Pinpoint the cell where the given text exists, returning its [x, y] midpoint coordinate. 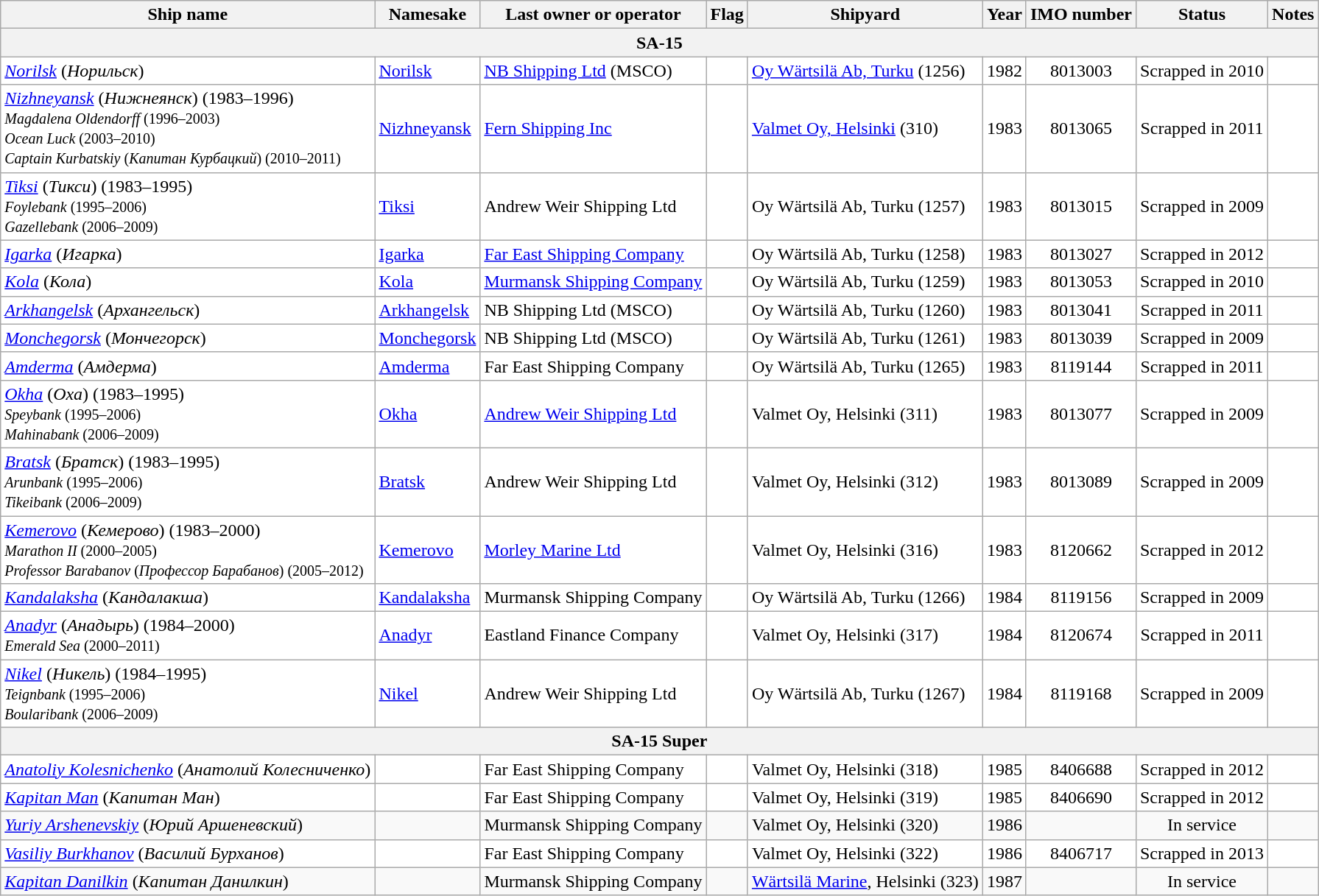
8119144 [1081, 366]
IMO number [1081, 15]
Norilsk [427, 71]
Oy Wärtsilä Ab, Turku (1258) [865, 254]
Last owner or operator [594, 15]
Kapitan Man (Капитан Ман) [188, 797]
Oy Wärtsilä Ab, Turku (1259) [865, 282]
8013065 [1081, 128]
Oy Wärtsilä Ab, Turku (1261) [865, 338]
Norilsk (Норильск) [188, 71]
8013027 [1081, 254]
Amderma (Амдерма) [188, 366]
Fern Shipping Inc [594, 128]
Kemerovo [427, 549]
SA-15 Super [660, 741]
8119168 [1081, 694]
8013003 [1081, 71]
8119156 [1081, 598]
Monchegorsk [427, 338]
Vasiliy Burkhanov (Василий Бурханов) [188, 853]
Nizhneyansk [427, 128]
Anadyr [427, 636]
Arkhangelsk (Архангельск) [188, 310]
Bratsk (Братск) (1983–1995) Arunbank (1995–2006) Tikeibank (2006–2009) [188, 481]
Valmet Oy, Helsinki (320) [865, 825]
Wärtsilä Marine, Helsinki (323) [865, 881]
Okha (Оха) (1983–1995) Speybank (1995–2006) Mahinabank (2006–2009) [188, 414]
Arkhangelsk [427, 310]
Valmet Oy, Helsinki (318) [865, 769]
Igarka [427, 254]
Nikel [427, 694]
Yuriy Arshenevskiy (Юрий Аршеневский) [188, 825]
Amderma [427, 366]
Valmet Oy, Helsinki (310) [865, 128]
Notes [1293, 15]
Kandalaksha [427, 598]
Ship name [188, 15]
Kemerovo (Кемерово) (1983–2000) Marathon II (2000–2005) Professor Barabanov (Профессор Барабанов) (2005–2012) [188, 549]
Oy Wärtsilä Ab, Turku (1256) [865, 71]
Oy Wärtsilä Ab, Turku (1260) [865, 310]
8013041 [1081, 310]
Oy Wärtsilä Ab, Turku (1257) [865, 206]
1987 [1005, 881]
Valmet Oy, Helsinki (322) [865, 853]
Flag [727, 15]
Tiksi (Тикси) (1983–1995) Foylebank (1995–2006) Gazellebank (2006–2009) [188, 206]
1982 [1005, 71]
Year [1005, 15]
Nizhneyansk (Нижнеянск) (1983–1996)Magdalena Oldendorff (1996–2003) Ocean Luck (2003–2010) Captain Kurbatskiy (Капитан Курбацкий) (2010–2011) [188, 128]
Valmet Oy, Helsinki (312) [865, 481]
Namesake [427, 15]
Oy Wärtsilä Ab, Turku (1266) [865, 598]
8013039 [1081, 338]
8013089 [1081, 481]
8013053 [1081, 282]
8406690 [1081, 797]
Oy Wärtsilä Ab, Turku (1265) [865, 366]
Monchegorsk (Мончегорск) [188, 338]
Okha [427, 414]
Igarka (Игарка) [188, 254]
Valmet Oy, Helsinki (319) [865, 797]
Shipyard [865, 15]
Bratsk [427, 481]
Scrapped in 2013 [1202, 853]
Status [1202, 15]
Kandalaksha (Кандалакша) [188, 598]
Eastland Finance Company [594, 636]
Valmet Oy, Helsinki (317) [865, 636]
Nikel (Никель) (1984–1995) Teignbank (1995–2006) Boularibank (2006–2009) [188, 694]
Valmet Oy, Helsinki (316) [865, 549]
Morley Marine Ltd [594, 549]
8406717 [1081, 853]
Anadyr (Анадырь) (1984–2000) Emerald Sea (2000–2011) [188, 636]
Kola (Кола) [188, 282]
Anatoliy Kolesnichenko (Анатолий Колесниченко) [188, 769]
8013015 [1081, 206]
8120674 [1081, 636]
Kapitan Danilkin (Капитан Данилкин) [188, 881]
8406688 [1081, 769]
Valmet Oy, Helsinki (311) [865, 414]
Kola [427, 282]
8013077 [1081, 414]
8120662 [1081, 549]
Tiksi [427, 206]
SA-15 [660, 43]
Oy Wärtsilä Ab, Turku (1267) [865, 694]
